From the cell containing the given text, extract its center point as (X, Y) coordinate. 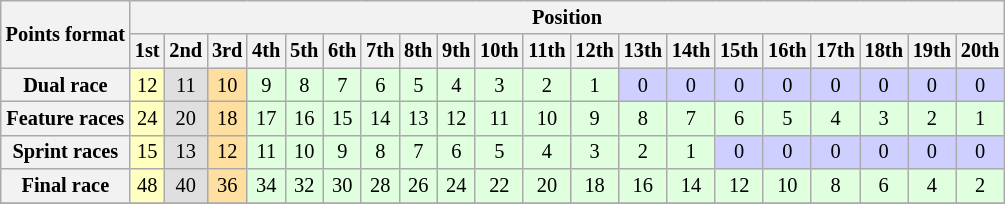
9th (456, 51)
22 (499, 186)
3rd (227, 51)
30 (342, 186)
17 (266, 118)
36 (227, 186)
Final race (66, 186)
11th (546, 51)
28 (380, 186)
Feature races (66, 118)
19th (932, 51)
4th (266, 51)
5th (304, 51)
17th (835, 51)
34 (266, 186)
16th (787, 51)
26 (418, 186)
18th (884, 51)
40 (186, 186)
Dual race (66, 85)
7th (380, 51)
32 (304, 186)
12th (594, 51)
14th (691, 51)
Sprint races (66, 152)
48 (148, 186)
15th (739, 51)
10th (499, 51)
2nd (186, 51)
8th (418, 51)
20th (980, 51)
Position (567, 17)
13th (643, 51)
1st (148, 51)
Points format (66, 34)
6th (342, 51)
